Extract the (x, y) coordinate from the center of the cell holding the provided text.  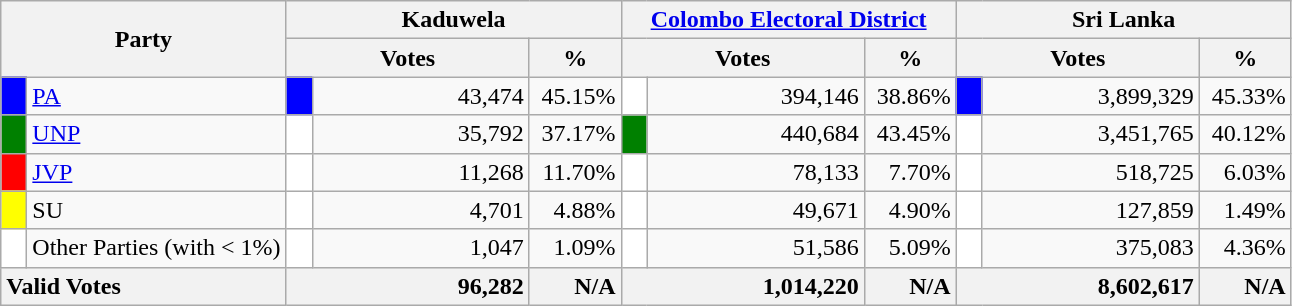
43.45% (910, 134)
Kaduwela (454, 20)
440,684 (756, 134)
JVP (156, 172)
6.03% (1245, 172)
38.86% (910, 96)
7.70% (910, 172)
35,792 (420, 134)
394,146 (756, 96)
1.09% (575, 248)
Colombo Electoral District (788, 20)
3,451,765 (1090, 134)
4.88% (575, 210)
Party (144, 39)
PA (156, 96)
96,282 (408, 286)
1,047 (420, 248)
40.12% (1245, 134)
11,268 (420, 172)
37.17% (575, 134)
1,014,220 (742, 286)
Other Parties (with < 1%) (156, 248)
49,671 (756, 210)
8,602,617 (1078, 286)
45.33% (1245, 96)
5.09% (910, 248)
3,899,329 (1090, 96)
518,725 (1090, 172)
4.36% (1245, 248)
127,859 (1090, 210)
43,474 (420, 96)
Valid Votes (144, 286)
375,083 (1090, 248)
1.49% (1245, 210)
4,701 (420, 210)
11.70% (575, 172)
78,133 (756, 172)
SU (156, 210)
45.15% (575, 96)
Sri Lanka (1124, 20)
4.90% (910, 210)
51,586 (756, 248)
UNP (156, 134)
